From the cell containing the given text, extract its center point as [x, y] coordinate. 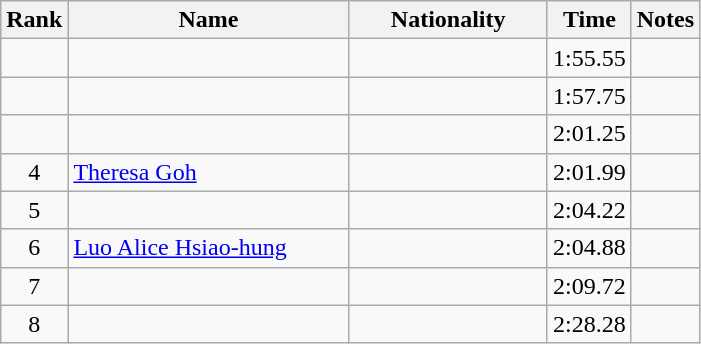
8 [34, 324]
Name [208, 20]
1:55.55 [589, 58]
Nationality [448, 20]
2:01.25 [589, 134]
4 [34, 172]
Theresa Goh [208, 172]
7 [34, 286]
5 [34, 210]
Rank [34, 20]
2:01.99 [589, 172]
2:04.88 [589, 248]
2:04.22 [589, 210]
Notes [665, 20]
2:09.72 [589, 286]
Luo Alice Hsiao-hung [208, 248]
1:57.75 [589, 96]
2:28.28 [589, 324]
Time [589, 20]
6 [34, 248]
